Pinpoint the cell where the given text exists, returning its [X, Y] midpoint coordinate. 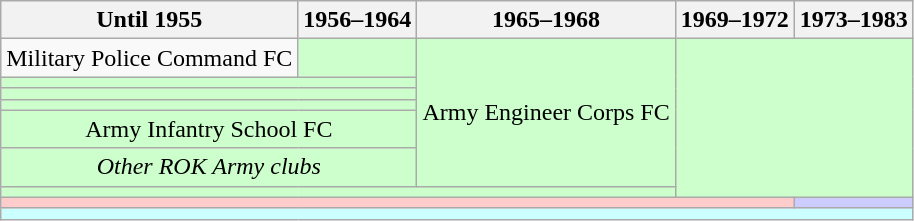
Army Infantry School FC [209, 129]
Military Police Command FC [150, 58]
1973–1983 [854, 20]
Until 1955 [150, 20]
1969–1972 [734, 20]
Army Engineer Corps FC [546, 112]
1956–1964 [358, 20]
1965–1968 [546, 20]
Other ROK Army clubs [209, 167]
